For the text-containing cell, return its midpoint in [x, y] coordinate format. 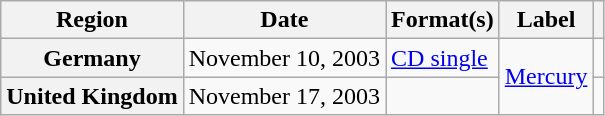
Mercury [546, 77]
November 10, 2003 [284, 58]
Format(s) [443, 20]
United Kingdom [92, 96]
Region [92, 20]
Label [546, 20]
Germany [92, 58]
CD single [443, 58]
Date [284, 20]
November 17, 2003 [284, 96]
